Pinpoint the cell where the given text exists, returning its (X, Y) midpoint coordinate. 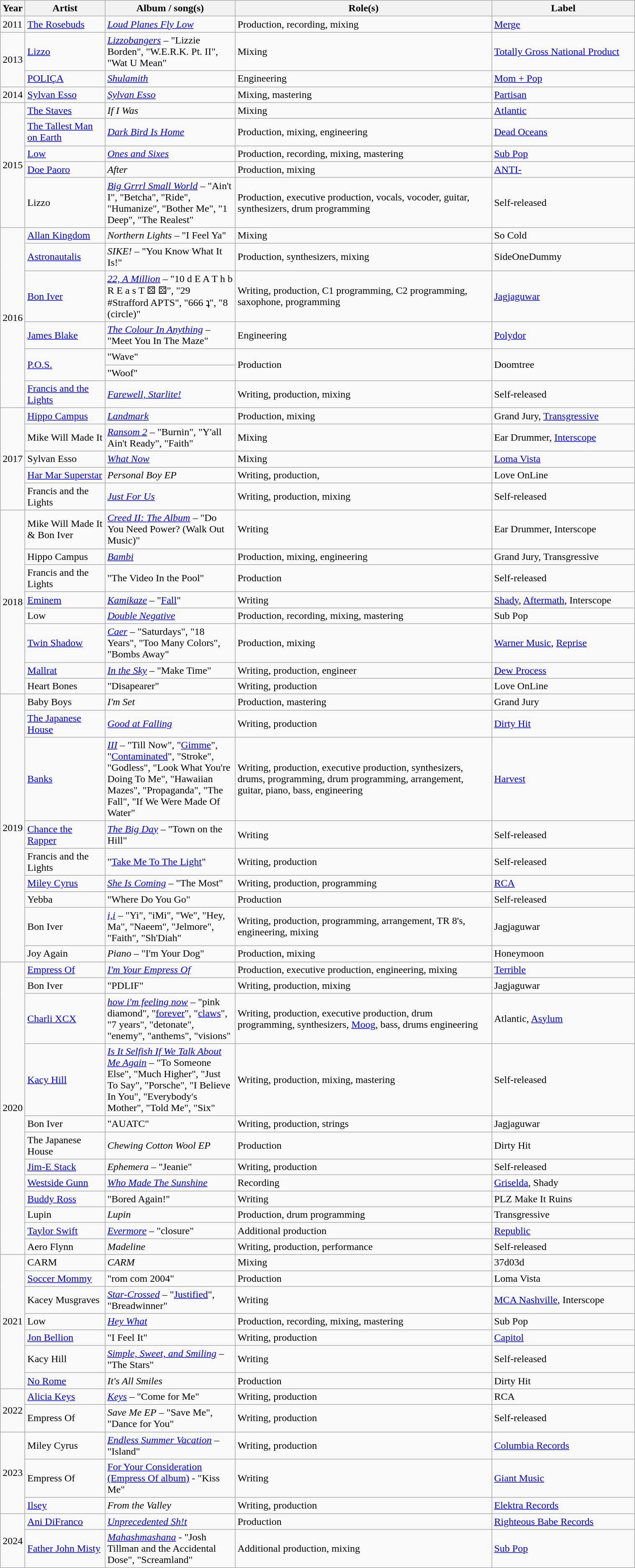
If I Was (170, 110)
Partisan (563, 95)
Writing, production, executive production, synthesizers, drums, programming, drum programming, arrangement, guitar, piano, bass, engineering (363, 779)
Production, recording, mixing (363, 24)
After (170, 169)
Allan Kingdom (65, 235)
2021 (13, 1322)
Simple, Sweet, and Smiling – "The Stars" (170, 1359)
Bambi (170, 557)
2023 (13, 1473)
It's All Smiles (170, 1381)
The Rosebuds (65, 24)
Farewell, Starlite! (170, 394)
Landmark (170, 416)
The Staves (65, 110)
Terrible (563, 970)
Har Mar Superstar (65, 475)
Ilsey (65, 1506)
Year (13, 8)
Alicia Keys (65, 1396)
Ones and Sixes (170, 154)
Hey What (170, 1322)
Dead Oceans (563, 132)
So Cold (563, 235)
Just For Us (170, 496)
SideOneDummy (563, 257)
No Rome (65, 1381)
Mallrat (65, 670)
Writing, production, performance (363, 1247)
Capitol (563, 1337)
Recording (363, 1183)
Additional production (363, 1231)
Jon Bellion (65, 1337)
how i'm feeling now – "pink diamond", "forever", "claws", "7 years", "detonate", "enemy", "anthems", "visions" (170, 1019)
"Wave" (170, 357)
Polydor (563, 336)
Save Me EP – "Save Me", "Dance for You" (170, 1418)
"I Feel It" (170, 1337)
Writing, production, mixing, mastering (363, 1080)
Father John Misty (65, 1549)
Heart Bones (65, 686)
Who Made The Sunshine (170, 1183)
In the Sky – "Make Time" (170, 670)
Chance the Rapper (65, 834)
What Now (170, 459)
2024 (13, 1541)
2015 (13, 165)
POLIÇA (65, 79)
I'm Set (170, 702)
Merge (563, 24)
Production, executive production, engineering, mixing (363, 970)
2011 (13, 24)
Caer – "Saturdays", "18 Years", "Too Many Colors", "Bombs Away" (170, 643)
Kamikaze – "Fall" (170, 600)
Ephemera – "Jeanie" (170, 1167)
Mike Will Made It (65, 438)
Dew Process (563, 670)
Writing, production, strings (363, 1124)
ANTI- (563, 169)
2018 (13, 602)
The Big Day – "Town on the Hill" (170, 834)
Elektra Records (563, 1506)
Mixing, mastering (363, 95)
2016 (13, 317)
She Is Coming – "The Most" (170, 883)
The Tallest Man on Earth (65, 132)
Lizzobangers – "Lizzie Borden", "W.E.R.K. Pt. II", "Wat U Mean" (170, 51)
Aero Flynn (65, 1247)
Giant Music (563, 1478)
Mom + Pop (563, 79)
Republic (563, 1231)
Righteous Babe Records (563, 1522)
Baby Boys (65, 702)
"Take Me To The Light" (170, 862)
I'm Your Empress Of (170, 970)
Astronautalis (65, 257)
Eminem (65, 600)
Twin Shadow (65, 643)
Soccer Mommy (65, 1278)
Piano – "I'm Your Dog" (170, 954)
Big Grrrl Small World – "Ain't I", "Betcha", "Ride", "Humanize", "Bother Me", "1 Deep", "The Realest" (170, 203)
Charli XCX (65, 1019)
37d03d (563, 1263)
Yebba (65, 899)
Taylor Swift (65, 1231)
"AUATC" (170, 1124)
Transgressive (563, 1215)
Kacey Musgraves (65, 1300)
Atlantic (563, 110)
Totally Gross National Product (563, 51)
Role(s) (363, 8)
2017 (13, 459)
"Bored Again!" (170, 1199)
Writing, production, programming (363, 883)
"rom com 2004" (170, 1278)
Writing, production, C1 programming, C2 programming, saxophone, programming (363, 296)
Honeymoon (563, 954)
Production, mastering (363, 702)
MCA Nashville, Interscope (563, 1300)
P.O.S. (65, 365)
Ransom 2 – "Burnin", "Y'all Ain't Ready", "Faith" (170, 438)
Mike Will Made It & Bon Iver (65, 529)
i,i – "Yi", "iMi", "We", "Hey, Ma", "Naeem", "Jelmore", "Faith", "Sh'Diah" (170, 926)
Doe Paoro (65, 169)
Banks (65, 779)
"Woof" (170, 373)
"PDLIF" (170, 985)
Joy Again (65, 954)
Keys – "Come for Me" (170, 1396)
Atlantic, Asylum (563, 1019)
Northern Lights – "I Feel Ya" (170, 235)
"Disapearer" (170, 686)
Writing, production, programming, arrangement, TR 8's, engineering, mixing (363, 926)
SIKE! – "You Know What It Is!" (170, 257)
Unprecedented Sh!t (170, 1522)
From the Valley (170, 1506)
Writing, production, executive production, drum programming, synthesizers, Moog, bass, drums engineering (363, 1019)
Jim-E Stack (65, 1167)
Griselda, Shady (563, 1183)
Writing, production, engineer (363, 670)
Harvest (563, 779)
Mahashmashana - "Josh Tillman and the Accidental Dose", "Screamland" (170, 1549)
Label (563, 8)
2020 (13, 1108)
James Blake (65, 336)
Additional production, mixing (363, 1549)
The Colour In Anything – "Meet You In The Maze" (170, 336)
2013 (13, 59)
Star-Crossed – "Justified", "Breadwinner" (170, 1300)
Shulamith (170, 79)
Madeline (170, 1247)
2019 (13, 828)
Good at Falling (170, 724)
Doomtree (563, 365)
Columbia Records (563, 1445)
Creed II: The Album – "Do You Need Power? (Walk Out Music)" (170, 529)
Westside Gunn (65, 1183)
2022 (13, 1410)
Production, drum programming (363, 1215)
Double Negative (170, 616)
Loud Planes Fly Low (170, 24)
Ani DiFranco (65, 1522)
2014 (13, 95)
Production, executive production, vocals, vocoder, guitar, synthesizers, drum programming (363, 203)
Buddy Ross (65, 1199)
PLZ Make It Ruins (563, 1199)
"The Video In the Pool" (170, 578)
Album / song(s) (170, 8)
Endless Summer Vacation – "Island" (170, 1445)
Chewing Cotton Wool EP (170, 1145)
22, A Million – "10 d E A T h b R E a s T ⚄ ⚄", "29 #Strafford APTS", "666 ʇ", "8 (circle)" (170, 296)
Personal Boy EP (170, 475)
Grand Jury (563, 702)
Artist (65, 8)
For Your Consideration (Empress Of album) - "Kiss Me" (170, 1478)
Dark Bird Is Home (170, 132)
Shady, Aftermath, Interscope (563, 600)
"Where Do You Go" (170, 899)
Production, synthesizers, mixing (363, 257)
Evermore – "closure" (170, 1231)
Writing, production, (363, 475)
Warner Music, Reprise (563, 643)
